Search for the cell housing the specified text and yield its [X, Y] center coordinate. 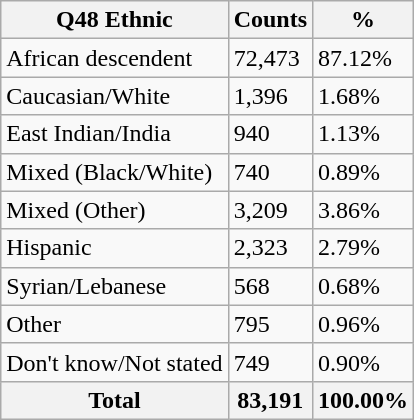
Total [114, 400]
0.89% [364, 172]
0.90% [364, 362]
72,473 [270, 58]
3,209 [270, 210]
Hispanic [114, 248]
Syrian/Lebanese [114, 286]
Counts [270, 20]
Caucasian/White [114, 96]
Mixed (Black/White) [114, 172]
100.00% [364, 400]
Q48 Ethnic [114, 20]
1,396 [270, 96]
87.12% [364, 58]
African descendent [114, 58]
East Indian/India [114, 134]
Other [114, 324]
0.96% [364, 324]
940 [270, 134]
3.86% [364, 210]
Mixed (Other) [114, 210]
Don't know/Not stated [114, 362]
740 [270, 172]
795 [270, 324]
568 [270, 286]
% [364, 20]
2.79% [364, 248]
83,191 [270, 400]
1.68% [364, 96]
1.13% [364, 134]
749 [270, 362]
2,323 [270, 248]
0.68% [364, 286]
